Search for the cell housing the specified text and yield its [X, Y] center coordinate. 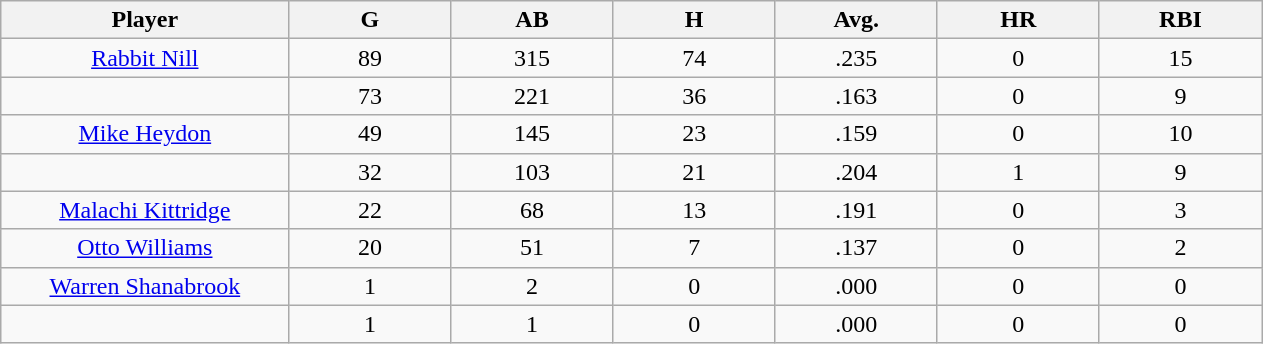
Rabbit Nill [145, 58]
Player [145, 20]
Warren Shanabrook [145, 286]
7 [694, 248]
315 [532, 58]
15 [1180, 58]
Malachi Kittridge [145, 210]
Avg. [856, 20]
21 [694, 172]
13 [694, 210]
73 [370, 96]
.235 [856, 58]
22 [370, 210]
3 [1180, 210]
.191 [856, 210]
HR [1018, 20]
H [694, 20]
49 [370, 134]
103 [532, 172]
AB [532, 20]
145 [532, 134]
.163 [856, 96]
10 [1180, 134]
89 [370, 58]
221 [532, 96]
74 [694, 58]
Mike Heydon [145, 134]
Otto Williams [145, 248]
20 [370, 248]
68 [532, 210]
.137 [856, 248]
36 [694, 96]
.204 [856, 172]
.159 [856, 134]
RBI [1180, 20]
G [370, 20]
23 [694, 134]
51 [532, 248]
32 [370, 172]
